Find where the given text appears and provide that cell's center as [X, Y] coordinate. 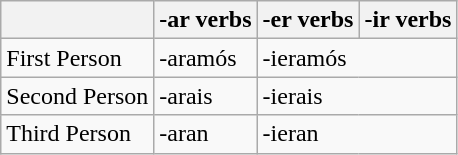
-ieran [357, 134]
First Person [78, 58]
-aran [206, 134]
-ar verbs [206, 20]
-arais [206, 96]
-er verbs [308, 20]
-ir verbs [408, 20]
-ierais [357, 96]
-aramós [206, 58]
Third Person [78, 134]
Second Person [78, 96]
-ieramós [357, 58]
